From the cell containing the given text, extract its center point as (X, Y) coordinate. 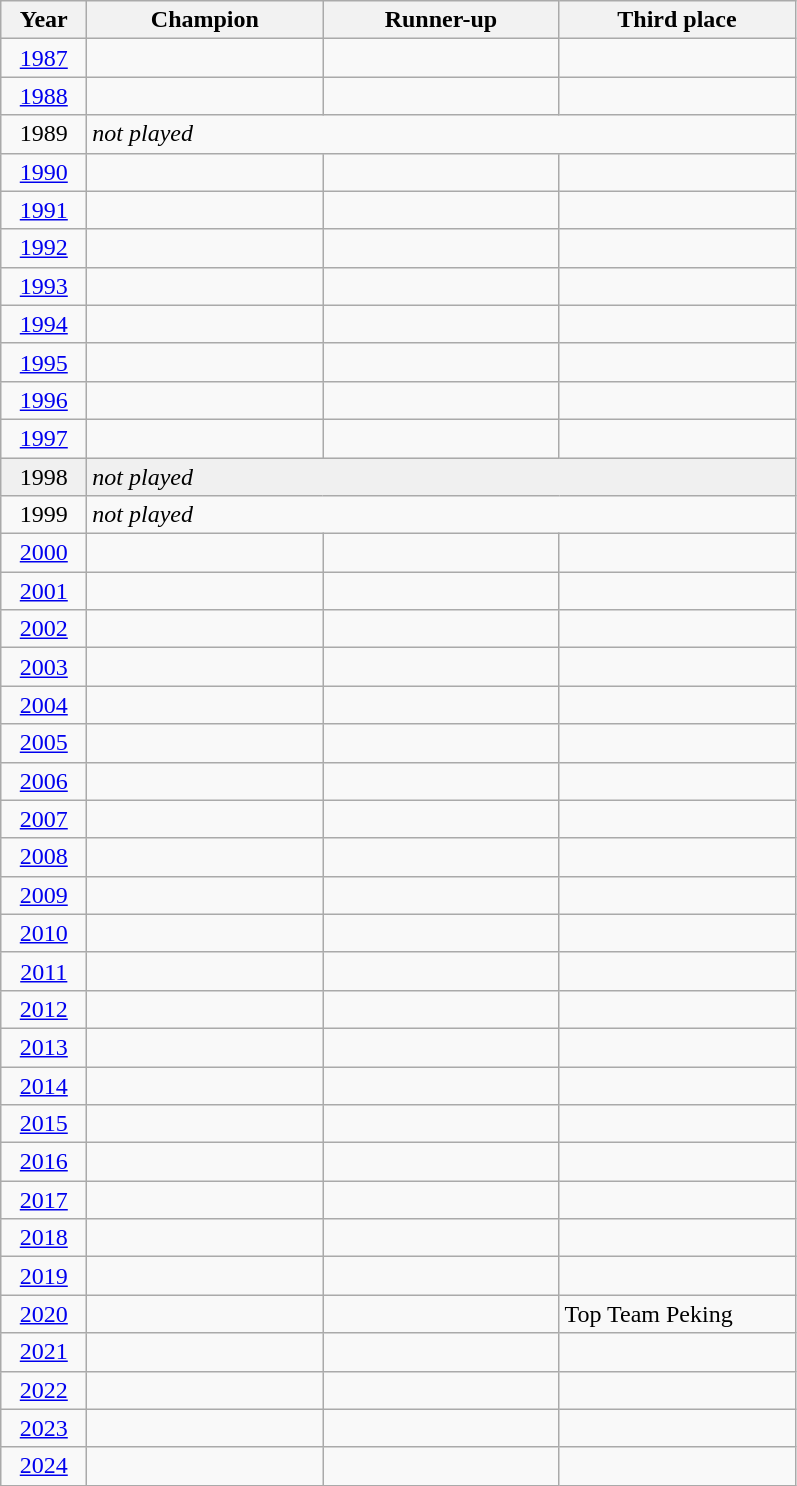
1998 (44, 477)
1991 (44, 210)
2005 (44, 743)
2011 (44, 971)
2012 (44, 1009)
2021 (44, 1352)
2008 (44, 857)
2016 (44, 1162)
1994 (44, 324)
Champion (205, 20)
Third place (677, 20)
2015 (44, 1124)
1993 (44, 286)
Year (44, 20)
2010 (44, 933)
2004 (44, 705)
1992 (44, 248)
2018 (44, 1238)
2003 (44, 667)
2017 (44, 1200)
2023 (44, 1428)
2019 (44, 1276)
2014 (44, 1085)
1989 (44, 134)
1987 (44, 58)
2022 (44, 1390)
2007 (44, 819)
1997 (44, 438)
2006 (44, 781)
1995 (44, 362)
2001 (44, 591)
Top Team Peking (677, 1314)
1996 (44, 400)
2020 (44, 1314)
2013 (44, 1047)
2009 (44, 895)
2024 (44, 1466)
1999 (44, 515)
1988 (44, 96)
Runner-up (441, 20)
1990 (44, 172)
2002 (44, 629)
2000 (44, 553)
